Detect which cell encompasses the target text, then output its [x, y] center coordinate. 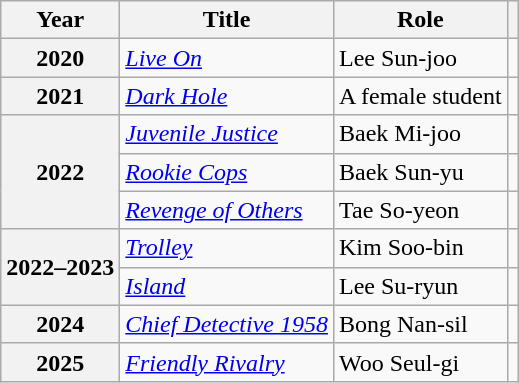
Live On [227, 58]
2024 [60, 324]
Bong Nan-sil [420, 324]
2020 [60, 58]
Chief Detective 1958 [227, 324]
Baek Sun-yu [420, 172]
A female student [420, 96]
2022–2023 [60, 267]
Role [420, 20]
Woo Seul-gi [420, 362]
Friendly Rivalry [227, 362]
Tae So-yeon [420, 210]
Lee Su-ryun [420, 286]
Juvenile Justice [227, 134]
Kim Soo-bin [420, 248]
Year [60, 20]
Rookie Cops [227, 172]
Baek Mi-joo [420, 134]
2022 [60, 172]
Lee Sun-joo [420, 58]
2021 [60, 96]
Dark Hole [227, 96]
2025 [60, 362]
Trolley [227, 248]
Title [227, 20]
Island [227, 286]
Revenge of Others [227, 210]
